Capture the cell that displays the provided text and extract its [X, Y] central coordinate. 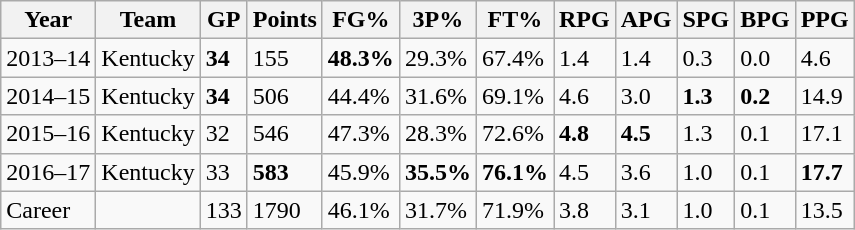
48.3% [360, 58]
71.9% [514, 210]
583 [284, 172]
0.0 [765, 58]
17.1 [824, 134]
GP [224, 20]
29.3% [438, 58]
1790 [284, 210]
3.1 [646, 210]
31.7% [438, 210]
3P% [438, 20]
PPG [824, 20]
47.3% [360, 134]
14.9 [824, 96]
3.0 [646, 96]
SPG [706, 20]
13.5 [824, 210]
45.9% [360, 172]
3.6 [646, 172]
APG [646, 20]
72.6% [514, 134]
46.1% [360, 210]
Team [148, 20]
31.6% [438, 96]
FG% [360, 20]
506 [284, 96]
3.8 [585, 210]
Points [284, 20]
2014–15 [48, 96]
33 [224, 172]
155 [284, 58]
4.8 [585, 134]
0.2 [765, 96]
76.1% [514, 172]
2015–16 [48, 134]
BPG [765, 20]
0.3 [706, 58]
Career [48, 210]
28.3% [438, 134]
17.7 [824, 172]
2013–14 [48, 58]
35.5% [438, 172]
32 [224, 134]
44.4% [360, 96]
133 [224, 210]
FT% [514, 20]
RPG [585, 20]
69.1% [514, 96]
2016–17 [48, 172]
546 [284, 134]
Year [48, 20]
67.4% [514, 58]
